Identify which cell holds the provided text, then report its (X, Y) central coordinate. 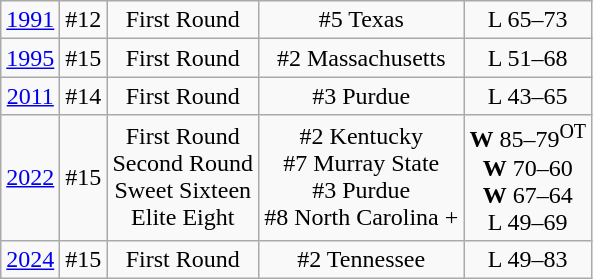
#12 (84, 20)
L 43–65 (528, 96)
#5 Texas (362, 20)
#2 Kentucky#7 Murray State#3 Purdue#8 North Carolina + (362, 178)
First RoundSecond RoundSweet SixteenElite Eight (183, 178)
2024 (30, 259)
#3 Purdue (362, 96)
#14 (84, 96)
2011 (30, 96)
L 49–83 (528, 259)
L 51–68 (528, 58)
W 85–79OT W 70–60 W 67–64 L 49–69 (528, 178)
1995 (30, 58)
#2 Tennessee (362, 259)
L 65–73 (528, 20)
2022 (30, 178)
#2 Massachusetts (362, 58)
1991 (30, 20)
